Provide the (X, Y) coordinate of the cell's center where the given text is located.  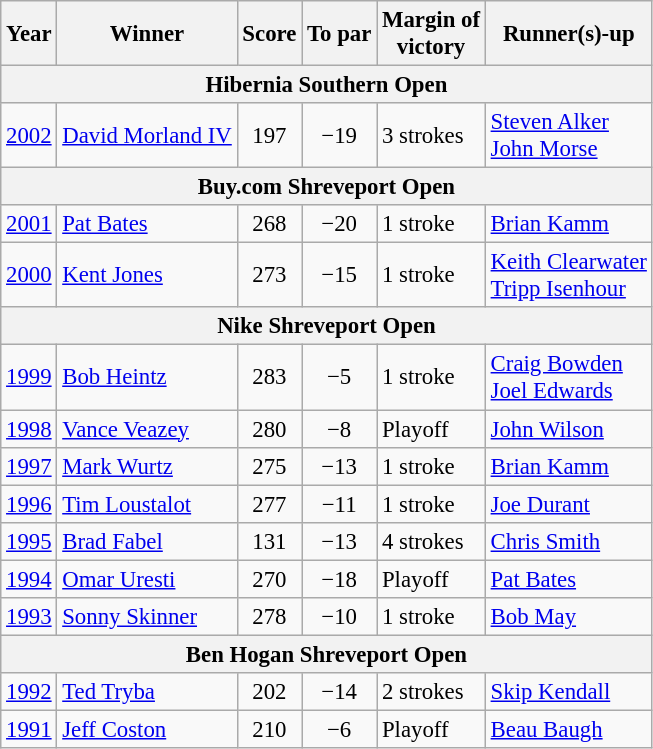
Steven Alker John Morse (568, 136)
Brad Fabel (147, 541)
Craig Bowden Joel Edwards (568, 378)
2 strokes (432, 692)
−20 (340, 224)
1993 (29, 617)
Sonny Skinner (147, 617)
Mark Wurtz (147, 466)
3 strokes (432, 136)
2001 (29, 224)
Vance Veazey (147, 429)
1995 (29, 541)
−19 (340, 136)
Omar Uresti (147, 579)
2002 (29, 136)
−15 (340, 276)
−8 (340, 429)
4 strokes (432, 541)
Jeff Coston (147, 729)
2000 (29, 276)
131 (270, 541)
270 (270, 579)
1991 (29, 729)
Ben Hogan Shreveport Open (326, 654)
−10 (340, 617)
To par (340, 34)
Keith Clearwater Tripp Isenhour (568, 276)
Tim Loustalot (147, 504)
John Wilson (568, 429)
Beau Baugh (568, 729)
1996 (29, 504)
1998 (29, 429)
1997 (29, 466)
280 (270, 429)
197 (270, 136)
278 (270, 617)
1994 (29, 579)
273 (270, 276)
Buy.com Shreveport Open (326, 187)
1992 (29, 692)
Year (29, 34)
Chris Smith (568, 541)
−18 (340, 579)
Kent Jones (147, 276)
Bob May (568, 617)
Bob Heintz (147, 378)
Runner(s)-up (568, 34)
268 (270, 224)
−6 (340, 729)
Score (270, 34)
−11 (340, 504)
Hibernia Southern Open (326, 85)
−5 (340, 378)
Winner (147, 34)
Joe Durant (568, 504)
210 (270, 729)
David Morland IV (147, 136)
Margin ofvictory (432, 34)
202 (270, 692)
Ted Tryba (147, 692)
Nike Shreveport Open (326, 327)
277 (270, 504)
1999 (29, 378)
−14 (340, 692)
275 (270, 466)
Skip Kendall (568, 692)
283 (270, 378)
